Identify which cell holds the provided text, then report its [X, Y] central coordinate. 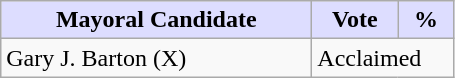
Mayoral Candidate [156, 20]
Gary J. Barton (X) [156, 58]
Acclaimed [383, 58]
% [426, 20]
Vote [355, 20]
